Return (X, Y) of the center of cell containing provided text 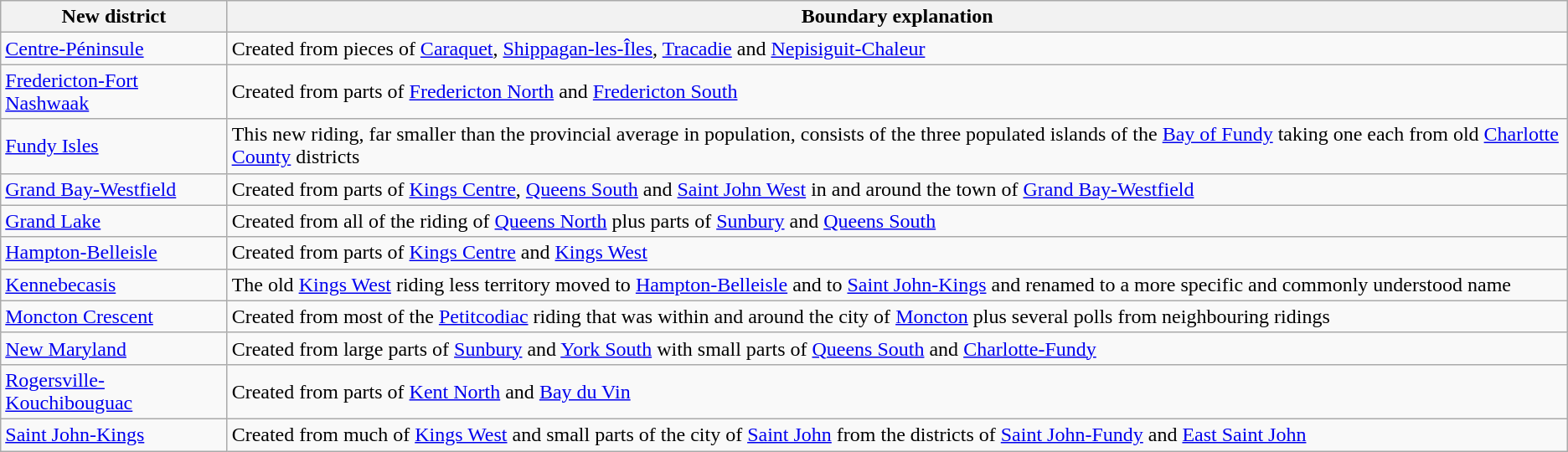
Created from much of Kings West and small parts of the city of Saint John from the districts of Saint John-Fundy and East Saint John (897, 434)
Moncton Crescent (114, 316)
Grand Lake (114, 221)
Saint John-Kings (114, 434)
Kennebecasis (114, 285)
Rogersville-Kouchibouguac (114, 392)
Created from parts of Fredericton North and Fredericton South (897, 92)
Grand Bay-Westfield (114, 189)
Created from pieces of Caraquet, Shippagan-les-Îles, Tracadie and Nepisiguit-Chaleur (897, 49)
Created from parts of Kings Centre, Queens South and Saint John West in and around the town of Grand Bay-Westfield (897, 189)
Boundary explanation (897, 17)
New district (114, 17)
Hampton-Belleisle (114, 253)
Fredericton-Fort Nashwaak (114, 92)
Created from most of the Petitcodiac riding that was within and around the city of Moncton plus several polls from neighbouring ridings (897, 316)
Centre-Péninsule (114, 49)
Created from parts of Kent North and Bay du Vin (897, 392)
Created from parts of Kings Centre and Kings West (897, 253)
Created from all of the riding of Queens North plus parts of Sunbury and Queens South (897, 221)
Created from large parts of Sunbury and York South with small parts of Queens South and Charlotte-Fundy (897, 348)
New Maryland (114, 348)
Fundy Isles (114, 146)
